Return the (x, y) coordinate for the center point of the cell that contains the specified text.  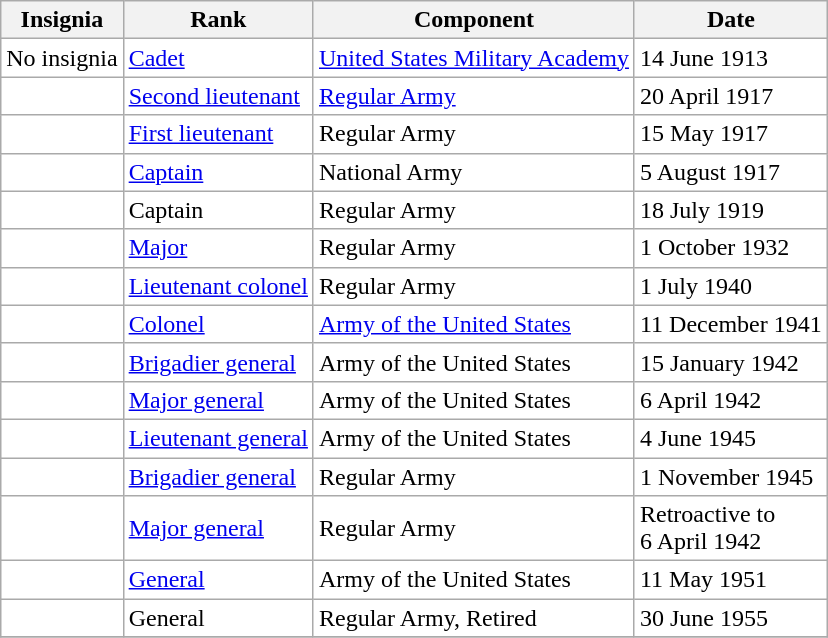
18 July 1919 (730, 210)
Lieutenant colonel (218, 286)
20 April 1917 (730, 96)
National Army (474, 172)
Date (730, 20)
No insignia (62, 58)
Rank (218, 20)
United States Military Academy (474, 58)
Lieutenant general (218, 438)
First lieutenant (218, 134)
15 January 1942 (730, 362)
1 November 1945 (730, 477)
5 August 1917 (730, 172)
Insignia (62, 20)
4 June 1945 (730, 438)
1 July 1940 (730, 286)
Second lieutenant (218, 96)
1 October 1932 (730, 248)
14 June 1913 (730, 58)
6 April 1942 (730, 400)
30 June 1955 (730, 618)
15 May 1917 (730, 134)
Retroactive to6 April 1942 (730, 528)
Colonel (218, 324)
11 December 1941 (730, 324)
Cadet (218, 58)
Regular Army, Retired (474, 618)
Major (218, 248)
Component (474, 20)
11 May 1951 (730, 580)
